Output the (X, Y) coordinate of the center of the cell containing the given text.  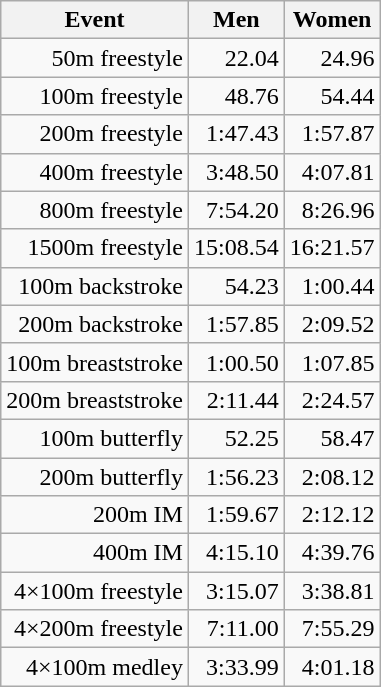
54.44 (332, 96)
1:00.44 (332, 286)
200m IM (95, 515)
100m freestyle (95, 96)
3:33.99 (236, 667)
1:57.85 (236, 324)
4:15.10 (236, 553)
7:11.00 (236, 629)
2:24.57 (332, 400)
1:57.87 (332, 134)
1500m freestyle (95, 248)
400m IM (95, 553)
2:09.52 (332, 324)
4×100m medley (95, 667)
58.47 (332, 438)
7:54.20 (236, 210)
4:39.76 (332, 553)
8:26.96 (332, 210)
4:01.18 (332, 667)
22.04 (236, 58)
4×100m freestyle (95, 591)
Event (95, 20)
800m freestyle (95, 210)
200m freestyle (95, 134)
50m freestyle (95, 58)
2:12.12 (332, 515)
200m backstroke (95, 324)
24.96 (332, 58)
15:08.54 (236, 248)
3:15.07 (236, 591)
100m breaststroke (95, 362)
200m butterfly (95, 477)
4:07.81 (332, 172)
100m backstroke (95, 286)
1:00.50 (236, 362)
1:59.67 (236, 515)
1:47.43 (236, 134)
7:55.29 (332, 629)
54.23 (236, 286)
4×200m freestyle (95, 629)
3:38.81 (332, 591)
Women (332, 20)
1:07.85 (332, 362)
100m butterfly (95, 438)
52.25 (236, 438)
1:56.23 (236, 477)
48.76 (236, 96)
200m breaststroke (95, 400)
2:08.12 (332, 477)
3:48.50 (236, 172)
16:21.57 (332, 248)
Men (236, 20)
2:11.44 (236, 400)
400m freestyle (95, 172)
